Find where the given text appears and provide that cell's center as (X, Y) coordinate. 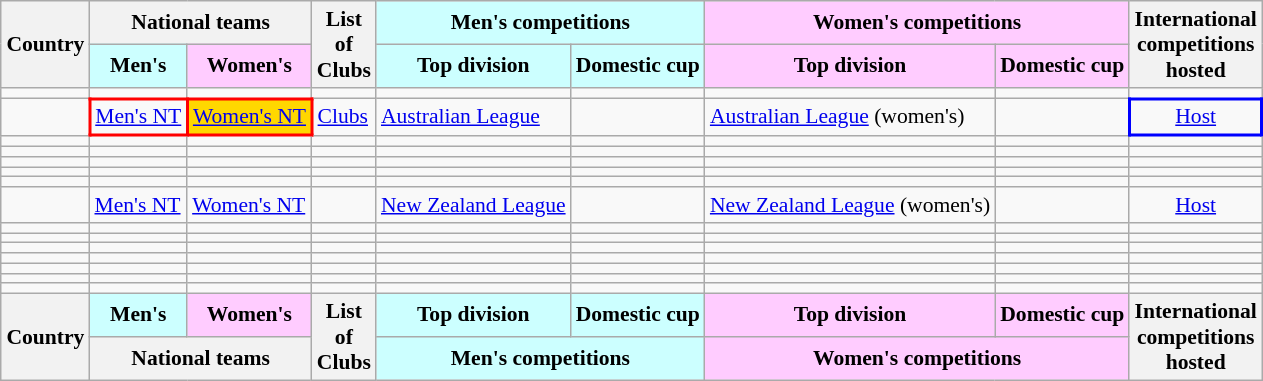
Clubs (344, 118)
Australian League (women's) (850, 118)
Australian League (474, 118)
New Zealand League (474, 205)
New Zealand League (women's) (850, 205)
